Find where the given text appears and provide that cell's center as (X, Y) coordinate. 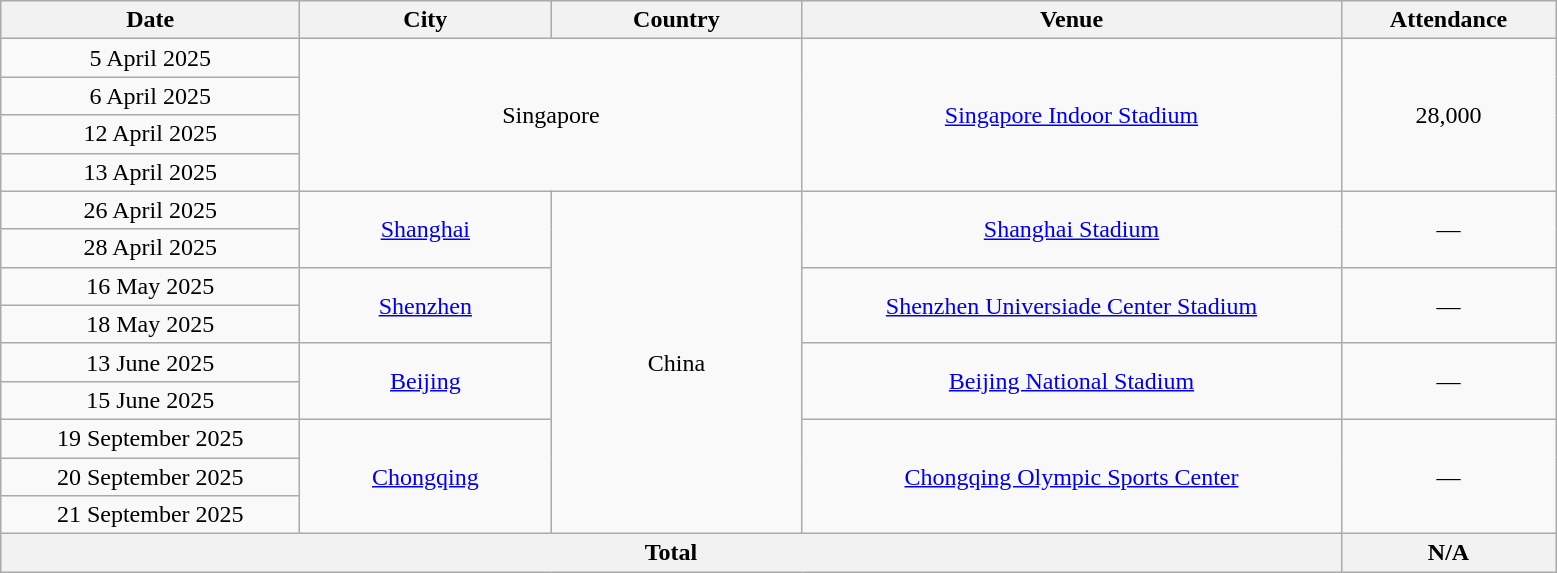
15 June 2025 (150, 400)
16 May 2025 (150, 286)
Chongqing Olympic Sports Center (1072, 476)
Singapore Indoor Stadium (1072, 115)
5 April 2025 (150, 58)
13 June 2025 (150, 362)
26 April 2025 (150, 210)
Attendance (1448, 20)
Chongqing (426, 476)
Singapore (551, 115)
Total (671, 553)
28 April 2025 (150, 248)
20 September 2025 (150, 477)
28,000 (1448, 115)
6 April 2025 (150, 96)
Shanghai (426, 229)
Beijing (426, 381)
Date (150, 20)
18 May 2025 (150, 324)
Venue (1072, 20)
19 September 2025 (150, 438)
21 September 2025 (150, 515)
China (676, 362)
City (426, 20)
Beijing National Stadium (1072, 381)
12 April 2025 (150, 134)
Shenzhen (426, 305)
Country (676, 20)
N/A (1448, 553)
13 April 2025 (150, 172)
Shenzhen Universiade Center Stadium (1072, 305)
Shanghai Stadium (1072, 229)
